Find where the given text appears and provide that cell's center as (X, Y) coordinate. 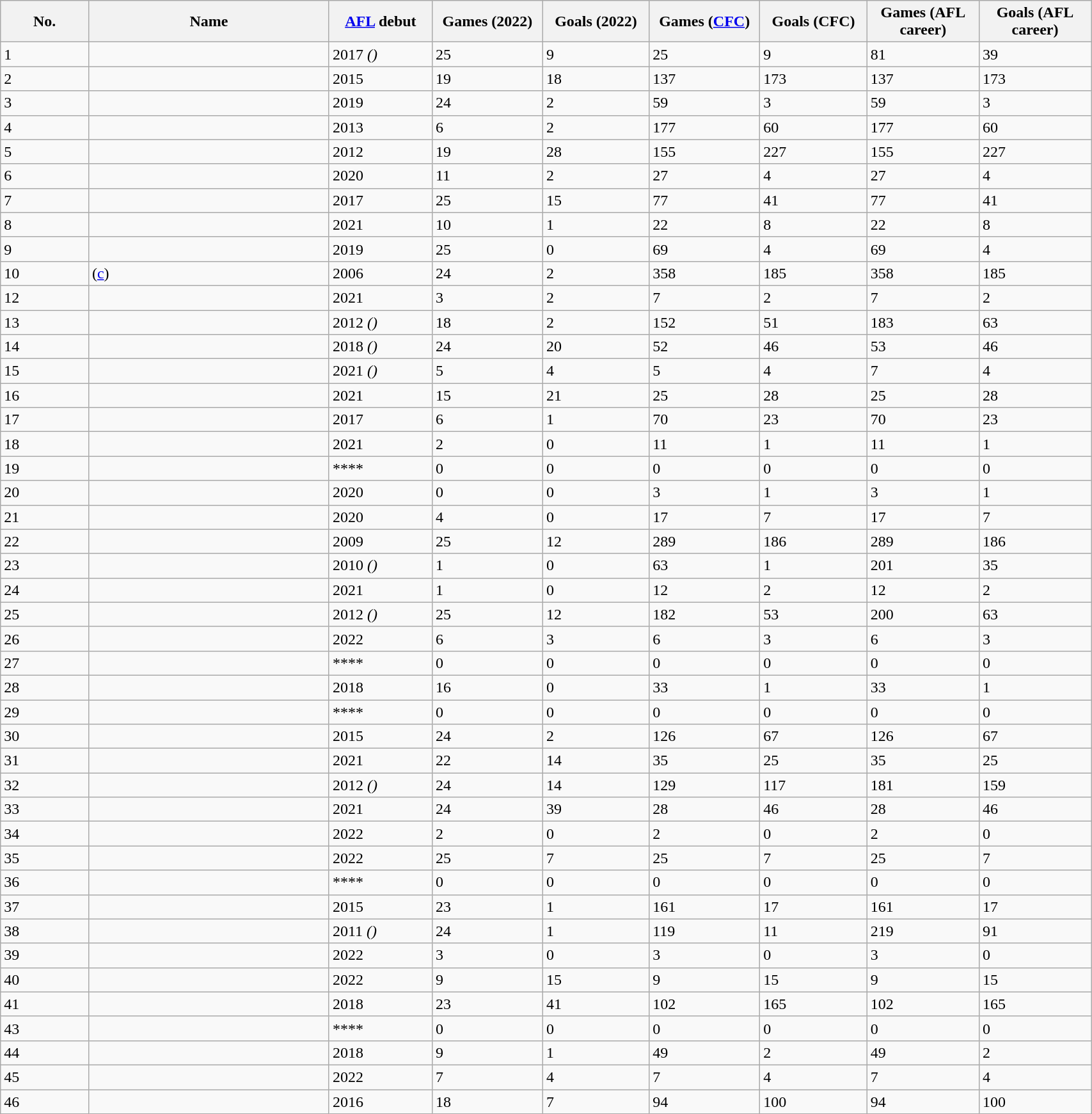
26 (45, 639)
2009 (380, 541)
91 (1035, 931)
34 (45, 834)
181 (922, 785)
32 (45, 785)
2021 () (380, 371)
Goals (CFC) (814, 22)
119 (705, 931)
AFL debut (380, 22)
201 (922, 566)
38 (45, 931)
13 (45, 322)
29 (45, 712)
183 (922, 322)
81 (922, 54)
2006 (380, 273)
Games (CFC) (705, 22)
2011 () (380, 931)
44 (45, 1053)
182 (705, 614)
2012 (380, 152)
2017 () (380, 54)
2013 (380, 127)
200 (922, 614)
2010 () (380, 566)
Games (2022) (487, 22)
40 (45, 980)
30 (45, 736)
36 (45, 882)
37 (45, 907)
Goals (AFL career) (1035, 22)
117 (814, 785)
2018 () (380, 347)
159 (1035, 785)
Goals (2022) (596, 22)
219 (922, 931)
31 (45, 761)
43 (45, 1028)
152 (705, 322)
52 (705, 347)
51 (814, 322)
2016 (380, 1101)
129 (705, 785)
Games (AFL career) (922, 22)
(c) (209, 273)
Name (209, 22)
45 (45, 1077)
No. (45, 22)
